Determine the (X, Y) coordinate at the center of the cell enclosing the given text.  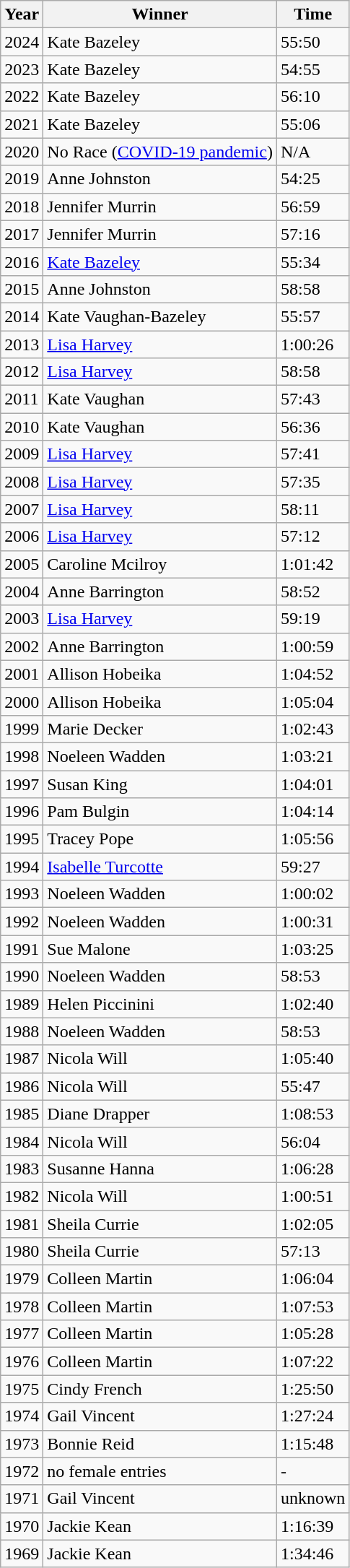
1987 (22, 1059)
1:05:56 (312, 839)
2000 (22, 701)
58:11 (312, 509)
1:00:02 (312, 894)
2015 (22, 289)
2001 (22, 674)
No Race (COVID-19 pandemic) (160, 152)
2009 (22, 454)
1991 (22, 949)
2008 (22, 482)
Susanne Hanna (160, 1169)
1973 (22, 1444)
Bonnie Reid (160, 1444)
59:19 (312, 619)
1:03:25 (312, 949)
1969 (22, 1554)
1:07:53 (312, 1307)
Time (312, 14)
55:47 (312, 1086)
1982 (22, 1196)
1986 (22, 1086)
Kate Vaughan-Bazeley (160, 316)
56:04 (312, 1141)
56:10 (312, 97)
2020 (22, 152)
1:02:40 (312, 1004)
2017 (22, 234)
1:27:24 (312, 1416)
1990 (22, 976)
59:27 (312, 867)
1984 (22, 1141)
2006 (22, 537)
1992 (22, 922)
1975 (22, 1389)
Isabelle Turcotte (160, 867)
Marie Decker (160, 729)
55:50 (312, 42)
54:25 (312, 179)
1:00:26 (312, 345)
Year (22, 14)
1:00:51 (312, 1196)
2010 (22, 427)
Helen Piccinini (160, 1004)
2016 (22, 261)
unknown (312, 1499)
1:02:05 (312, 1224)
1:03:21 (312, 756)
Winner (160, 14)
1:06:04 (312, 1279)
1983 (22, 1169)
1:06:28 (312, 1169)
55:06 (312, 124)
56:36 (312, 427)
Pam Bulgin (160, 812)
1976 (22, 1361)
2005 (22, 564)
1:08:53 (312, 1114)
1993 (22, 894)
N/A (312, 152)
2019 (22, 179)
57:12 (312, 537)
57:16 (312, 234)
Susan King (160, 784)
1:04:14 (312, 812)
1:25:50 (312, 1389)
56:59 (312, 207)
1:16:39 (312, 1526)
2004 (22, 592)
2002 (22, 646)
1:00:59 (312, 646)
54:55 (312, 69)
Caroline Mcilroy (160, 564)
1996 (22, 812)
1:05:40 (312, 1059)
no female entries (160, 1471)
1994 (22, 867)
1:05:28 (312, 1334)
1995 (22, 839)
1:15:48 (312, 1444)
57:13 (312, 1252)
1977 (22, 1334)
1970 (22, 1526)
57:43 (312, 399)
2021 (22, 124)
57:35 (312, 482)
2013 (22, 345)
1:34:46 (312, 1554)
2023 (22, 69)
1978 (22, 1307)
2011 (22, 399)
Tracey Pope (160, 839)
1971 (22, 1499)
1988 (22, 1031)
1:04:01 (312, 784)
1:05:04 (312, 701)
1989 (22, 1004)
2012 (22, 372)
2018 (22, 207)
1:07:22 (312, 1361)
Sue Malone (160, 949)
1980 (22, 1252)
58:52 (312, 592)
Cindy French (160, 1389)
1985 (22, 1114)
1997 (22, 784)
2014 (22, 316)
- (312, 1471)
1972 (22, 1471)
1999 (22, 729)
1:00:31 (312, 922)
Diane Drapper (160, 1114)
2024 (22, 42)
1:01:42 (312, 564)
2007 (22, 509)
1981 (22, 1224)
55:34 (312, 261)
57:41 (312, 454)
1974 (22, 1416)
2003 (22, 619)
1979 (22, 1279)
1:02:43 (312, 729)
1998 (22, 756)
2022 (22, 97)
1:04:52 (312, 674)
55:57 (312, 316)
